Scan for the cell matching the given text and deliver its [X, Y] coordinate at center. 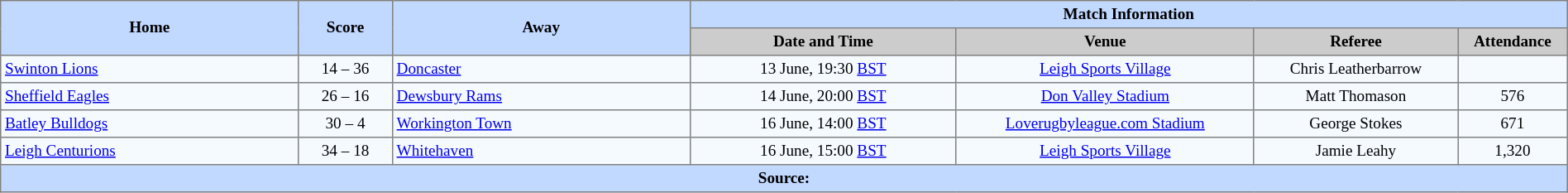
Leigh Centurions [150, 151]
26 – 16 [346, 96]
576 [1513, 96]
Attendance [1513, 41]
Swinton Lions [150, 70]
14 – 36 [346, 70]
13 June, 19:30 BST [823, 70]
671 [1513, 124]
George Stokes [1355, 124]
Source: [784, 179]
Date and Time [823, 41]
Don Valley Stadium [1105, 96]
Matt Thomason [1355, 96]
Sheffield Eagles [150, 96]
Home [150, 28]
Workington Town [541, 124]
Match Information [1128, 15]
Jamie Leahy [1355, 151]
34 – 18 [346, 151]
30 – 4 [346, 124]
Whitehaven [541, 151]
Referee [1355, 41]
Dewsbury Rams [541, 96]
16 June, 14:00 BST [823, 124]
Loverugbyleague.com Stadium [1105, 124]
Chris Leatherbarrow [1355, 70]
Venue [1105, 41]
Doncaster [541, 70]
Away [541, 28]
1,320 [1513, 151]
Score [346, 28]
Batley Bulldogs [150, 124]
16 June, 15:00 BST [823, 151]
14 June, 20:00 BST [823, 96]
